Search for the cell housing the specified text and yield its (x, y) center coordinate. 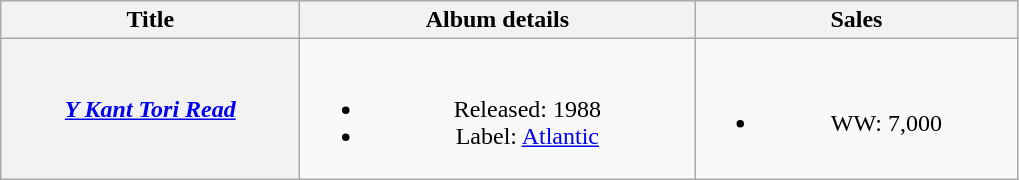
Released: 1988Label: Atlantic (498, 109)
Album details (498, 20)
Title (150, 20)
Sales (856, 20)
WW: 7,000 (856, 109)
Y Kant Tori Read (150, 109)
